Pinpoint the cell where the given text exists, returning its [x, y] midpoint coordinate. 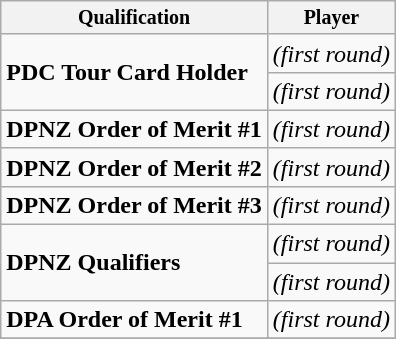
Qualification [134, 18]
Player [331, 18]
DPNZ Order of Merit #2 [134, 167]
DPNZ Order of Merit #3 [134, 205]
DPNZ Order of Merit #1 [134, 129]
PDC Tour Card Holder [134, 72]
DPA Order of Merit #1 [134, 320]
DPNZ Qualifiers [134, 263]
